Search for the cell housing the specified text and yield its (X, Y) center coordinate. 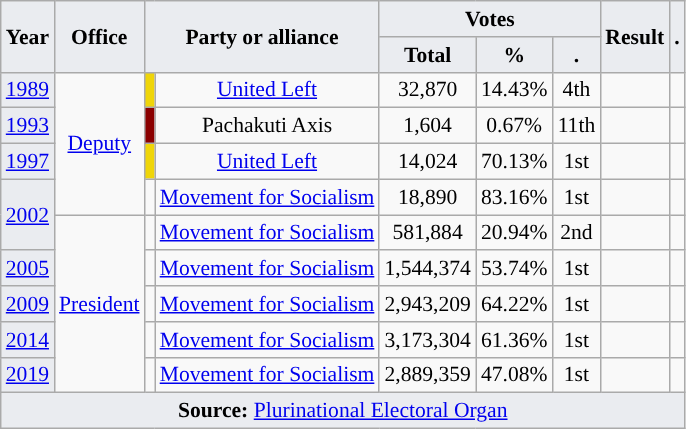
Deputy (99, 143)
61.36% (514, 340)
Votes (490, 19)
Total (427, 55)
14,024 (427, 162)
2009 (28, 304)
0.67% (514, 126)
32,870 (427, 90)
President (99, 304)
1993 (28, 126)
1989 (28, 90)
20.94% (514, 233)
53.74% (514, 269)
Result (634, 36)
47.08% (514, 375)
2,889,359 (427, 375)
1,604 (427, 126)
70.13% (514, 162)
2,943,209 (427, 304)
Year (28, 36)
2014 (28, 340)
2019 (28, 375)
1997 (28, 162)
3,173,304 (427, 340)
18,890 (427, 197)
11th (577, 126)
1,544,374 (427, 269)
Office (99, 36)
2002 (28, 214)
% (514, 55)
14.43% (514, 90)
Party or alliance (262, 36)
2005 (28, 269)
4th (577, 90)
83.16% (514, 197)
2nd (577, 233)
Pachakuti Axis (268, 126)
581,884 (427, 233)
Source: Plurinational Electoral Organ (343, 411)
64.22% (514, 304)
